Output the [x, y] coordinate of the center of the cell containing the given text.  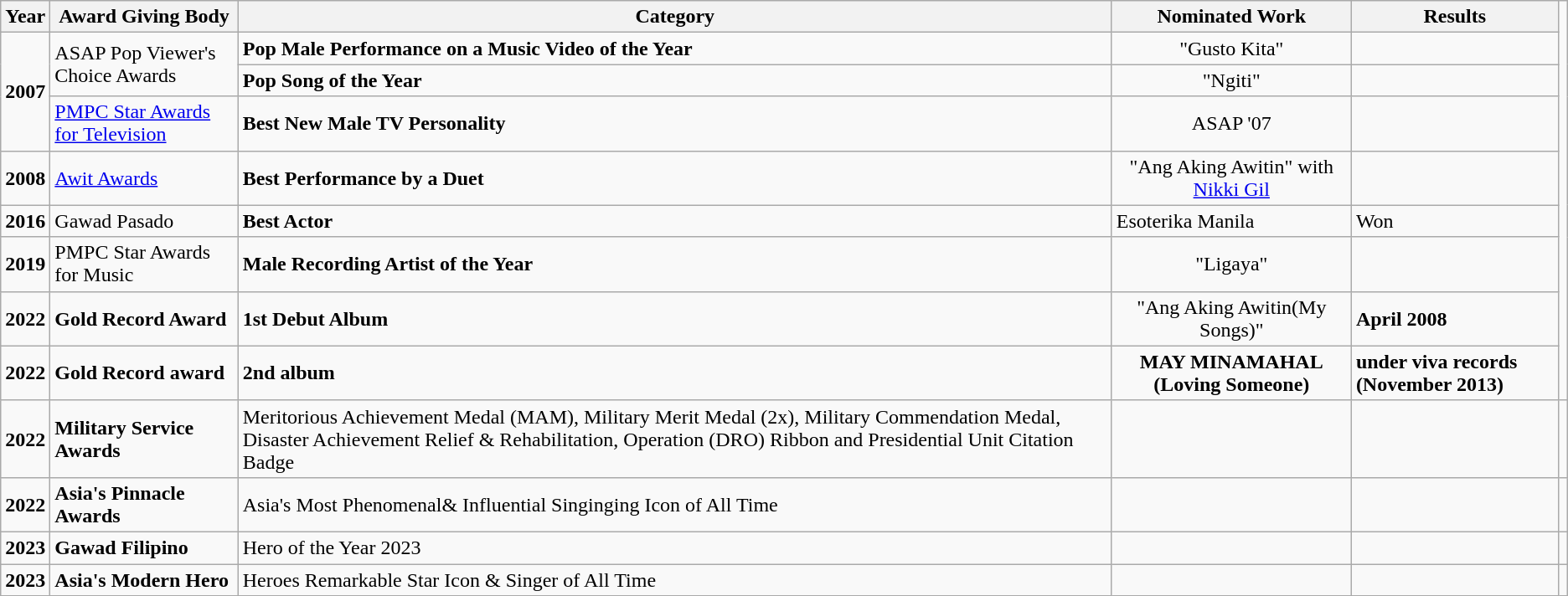
"Ang Aking Awitin" with Nikki Gil [1231, 177]
Hero of the Year 2023 [675, 547]
Esoterika Manila [1231, 221]
under viva records (November 2013) [1454, 373]
"Gusto Kita" [1231, 49]
Male Recording Artist of the Year [675, 265]
Results [1454, 17]
Pop Male Performance on a Music Video of the Year [675, 49]
Pop Song of the Year [675, 80]
MAY MINAMAHAL (Loving Someone) [1231, 373]
April 2008 [1454, 318]
Gold Record Award [144, 318]
Best Performance by a Duet [675, 177]
Award Giving Body [144, 17]
Gawad Pasado [144, 221]
PMPC Star Awards for Television [144, 124]
Best Actor [675, 221]
Asia's Pinnacle Awards [144, 504]
2007 [25, 92]
Asia's Modern Hero [144, 580]
"Ligaya" [1231, 265]
ASAP '07 [1231, 124]
PMPC Star Awards for Music [144, 265]
Military Service Awards [144, 439]
Heroes Remarkable Star Icon & Singer of All Time [675, 580]
"Ang Aking Awitin(My Songs)" [1231, 318]
2008 [25, 177]
2016 [25, 221]
Gawad Filipino [144, 547]
Category [675, 17]
2019 [25, 265]
1st Debut Album [675, 318]
2nd album [675, 373]
Nominated Work [1231, 17]
Best New Male TV Personality [675, 124]
Gold Record award [144, 373]
Awit Awards [144, 177]
Year [25, 17]
"Ngiti" [1231, 80]
Asia's Most Phenomenal& Influential Singinging Icon of All Time [675, 504]
Won [1454, 221]
ASAP Pop Viewer's Choice Awards [144, 64]
